Provide the (X, Y) coordinate of the cell's center where the given text is located.  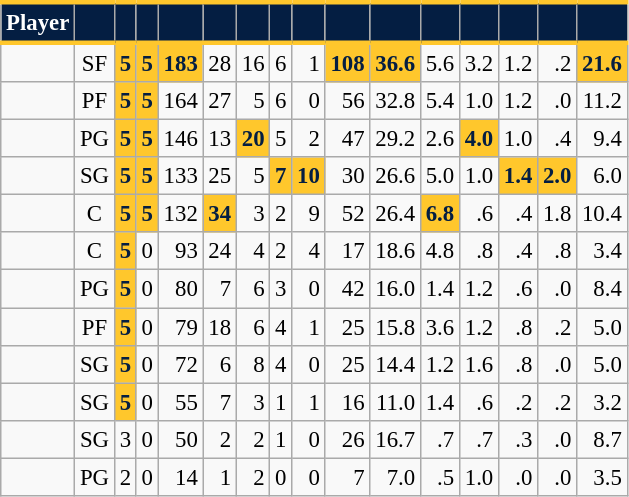
3.6 (440, 327)
52 (348, 214)
18.6 (395, 251)
42 (348, 289)
26.6 (395, 176)
164 (180, 101)
183 (180, 62)
55 (180, 402)
18 (220, 327)
9.4 (602, 139)
3.5 (602, 477)
26 (348, 439)
4.0 (478, 139)
14.4 (395, 364)
32.8 (395, 101)
11.2 (602, 101)
56 (348, 101)
72 (180, 364)
.5 (440, 477)
11.0 (395, 402)
34 (220, 214)
50 (180, 439)
133 (180, 176)
36.6 (395, 62)
16.0 (395, 289)
79 (180, 327)
8.4 (602, 289)
5.4 (440, 101)
108 (348, 62)
14 (180, 477)
2.6 (440, 139)
27 (220, 101)
80 (180, 289)
6.8 (440, 214)
Player (38, 22)
16.7 (395, 439)
146 (180, 139)
4.8 (440, 251)
.3 (518, 439)
30 (348, 176)
20 (252, 139)
3.4 (602, 251)
21.6 (602, 62)
7.0 (395, 477)
2.0 (558, 176)
47 (348, 139)
13 (220, 139)
10.4 (602, 214)
28 (220, 62)
5.6 (440, 62)
SF (95, 62)
26.4 (395, 214)
93 (180, 251)
10 (308, 176)
29.2 (395, 139)
17 (348, 251)
132 (180, 214)
9 (308, 214)
15.8 (395, 327)
8.7 (602, 439)
1.8 (558, 214)
6.0 (602, 176)
1.6 (478, 364)
8 (252, 364)
24 (220, 251)
